Determine the [x, y] coordinate at the center of the cell enclosing the given text.  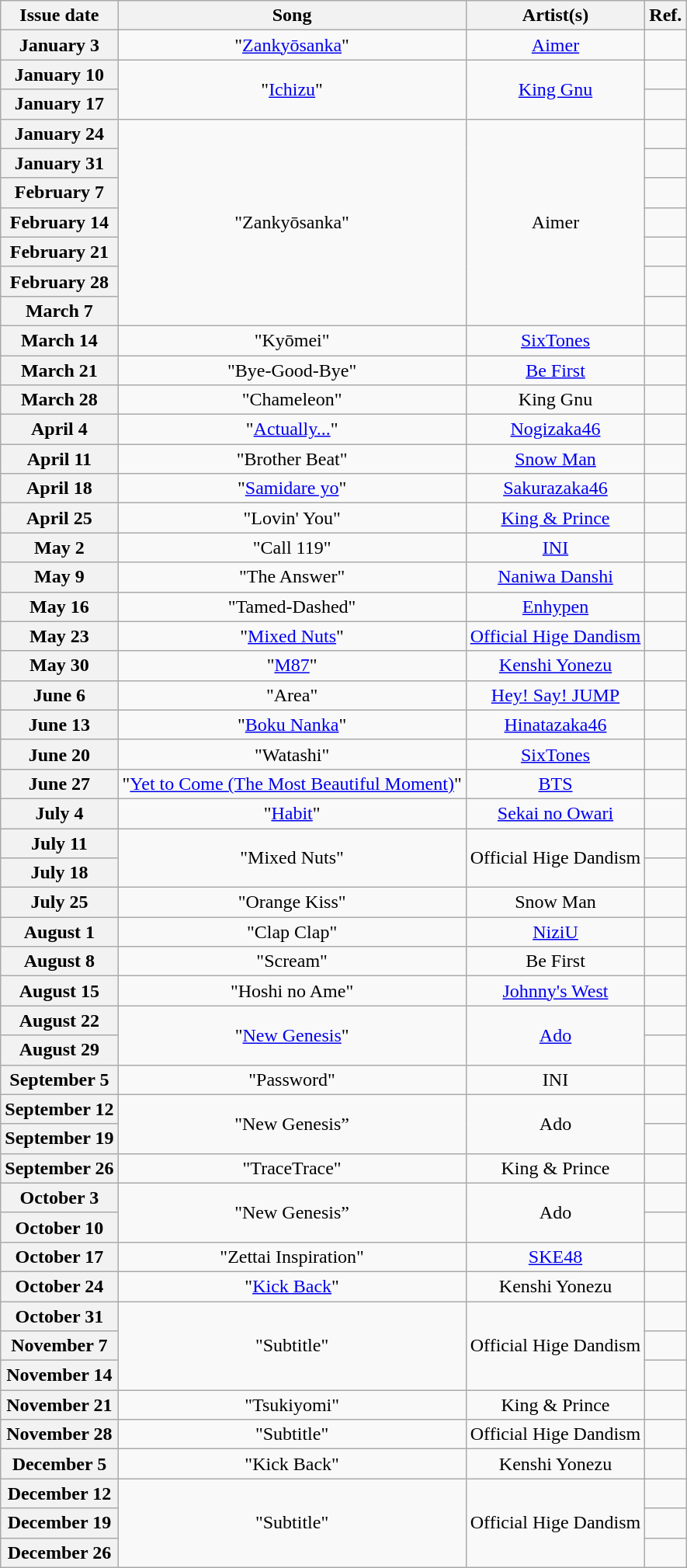
September 19 [59, 1139]
July 4 [59, 813]
October 10 [59, 1227]
September 5 [59, 1080]
April 18 [59, 488]
October 31 [59, 1316]
"Lovin' You" [292, 518]
June 27 [59, 784]
"M87" [292, 666]
"Bye-Good-Bye" [292, 370]
October 24 [59, 1286]
Ref. [666, 16]
May 9 [59, 577]
March 21 [59, 370]
June 13 [59, 725]
February 14 [59, 222]
"Area" [292, 695]
"Chameleon" [292, 400]
"Habit" [292, 813]
NiziU [556, 932]
August 22 [59, 1020]
July 25 [59, 902]
Hinatazaka46 [556, 725]
"Yet to Come (The Most Beautiful Moment)" [292, 784]
March 14 [59, 340]
"Actually..." [292, 429]
November 14 [59, 1375]
April 11 [59, 459]
May 16 [59, 607]
February 28 [59, 281]
"Samidare yo" [292, 488]
September 12 [59, 1109]
September 26 [59, 1168]
"Brother Beat" [292, 459]
January 24 [59, 134]
"Call 119" [292, 548]
"Kyōmei" [292, 340]
May 23 [59, 636]
Hey! Say! JUMP [556, 695]
"TraceTrace" [292, 1168]
January 31 [59, 163]
March 7 [59, 311]
July 18 [59, 873]
December 26 [59, 1552]
May 2 [59, 548]
February 21 [59, 252]
June 6 [59, 695]
March 28 [59, 400]
January 3 [59, 45]
Song [292, 16]
"Clap Clap" [292, 932]
December 5 [59, 1464]
"Watashi" [292, 754]
SKE48 [556, 1257]
"Password" [292, 1080]
February 7 [59, 193]
April 25 [59, 518]
Sakurazaka46 [556, 488]
"Ichizu" [292, 89]
August 8 [59, 961]
December 12 [59, 1493]
"Scream" [292, 961]
December 19 [59, 1523]
Naniwa Danshi [556, 577]
"New Genesis" [292, 1035]
November 28 [59, 1434]
"Tsukiyomi" [292, 1405]
October 17 [59, 1257]
"Tamed-Dashed" [292, 607]
"Orange Kiss" [292, 902]
May 30 [59, 666]
Johnny's West [556, 991]
Nogizaka46 [556, 429]
August 15 [59, 991]
Artist(s) [556, 16]
November 21 [59, 1405]
Issue date [59, 16]
Sekai no Owari [556, 813]
August 29 [59, 1050]
April 4 [59, 429]
January 17 [59, 104]
Enhypen [556, 607]
"Boku Nanka" [292, 725]
January 10 [59, 75]
October 3 [59, 1198]
"Zettai Inspiration" [292, 1257]
July 11 [59, 843]
"The Answer" [292, 577]
"Hoshi no Ame" [292, 991]
November 7 [59, 1346]
June 20 [59, 754]
BTS [556, 784]
August 1 [59, 932]
